Locate the cell with the specified text and output its (X, Y) center coordinate. 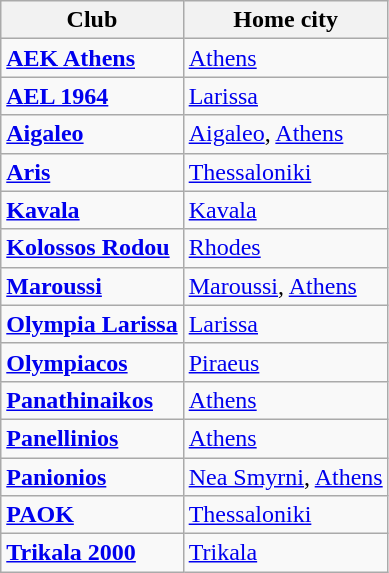
Kolossos Rodou (92, 248)
Home city (286, 20)
Panionios (92, 477)
Aris (92, 172)
Club (92, 20)
Olympiacos (92, 362)
AEK Athens (92, 58)
AEL 1964 (92, 96)
Trikala (286, 553)
PAOK (92, 515)
Trikala 2000 (92, 553)
Nea Smyrni, Athens (286, 477)
Piraeus (286, 362)
Aigaleo (92, 134)
Maroussi (92, 286)
Aigaleo, Athens (286, 134)
Olympia Larissa (92, 324)
Panellinios (92, 438)
Panathinaikos (92, 400)
Rhodes (286, 248)
Maroussi, Athens (286, 286)
